Detect which cell encompasses the target text, then output its (X, Y) center coordinate. 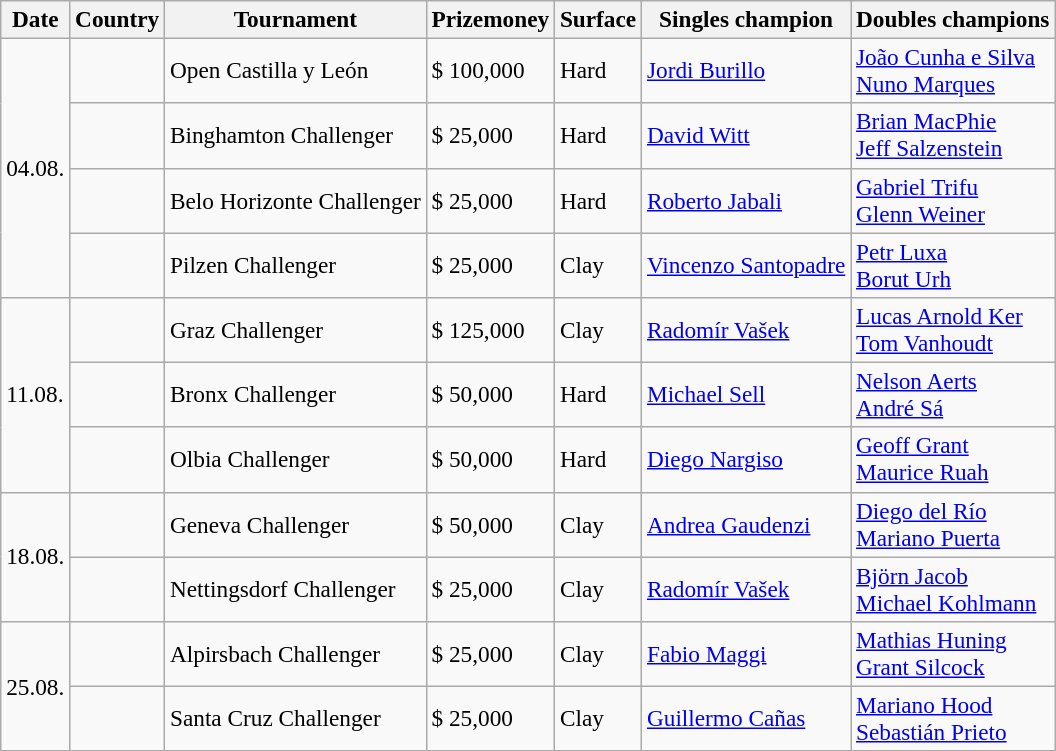
Guillermo Cañas (746, 718)
Doubles champions (953, 19)
Andrea Gaudenzi (746, 524)
Pilzen Challenger (296, 264)
Singles champion (746, 19)
Graz Challenger (296, 330)
Brian MacPhie Jeff Salzenstein (953, 136)
Prizemoney (490, 19)
$ 100,000 (490, 70)
João Cunha e Silva Nuno Marques (953, 70)
Vincenzo Santopadre (746, 264)
Mathias Huning Grant Silcock (953, 654)
Lucas Arnold Ker Tom Vanhoudt (953, 330)
Diego del Río Mariano Puerta (953, 524)
David Witt (746, 136)
11.08. (36, 394)
25.08. (36, 686)
Nettingsdorf Challenger (296, 588)
Date (36, 19)
Open Castilla y León (296, 70)
Geneva Challenger (296, 524)
Geoff Grant Maurice Ruah (953, 460)
$ 125,000 (490, 330)
18.08. (36, 557)
Bronx Challenger (296, 394)
Nelson Aerts André Sá (953, 394)
Country (118, 19)
Björn Jacob Michael Kohlmann (953, 588)
Petr Luxa Borut Urh (953, 264)
Roberto Jabali (746, 200)
Olbia Challenger (296, 460)
Alpirsbach Challenger (296, 654)
Michael Sell (746, 394)
Diego Nargiso (746, 460)
Jordi Burillo (746, 70)
Belo Horizonte Challenger (296, 200)
Binghamton Challenger (296, 136)
04.08. (36, 168)
Fabio Maggi (746, 654)
Gabriel Trifu Glenn Weiner (953, 200)
Mariano Hood Sebastián Prieto (953, 718)
Surface (598, 19)
Santa Cruz Challenger (296, 718)
Tournament (296, 19)
